Return (X, Y) of the center of cell containing provided text 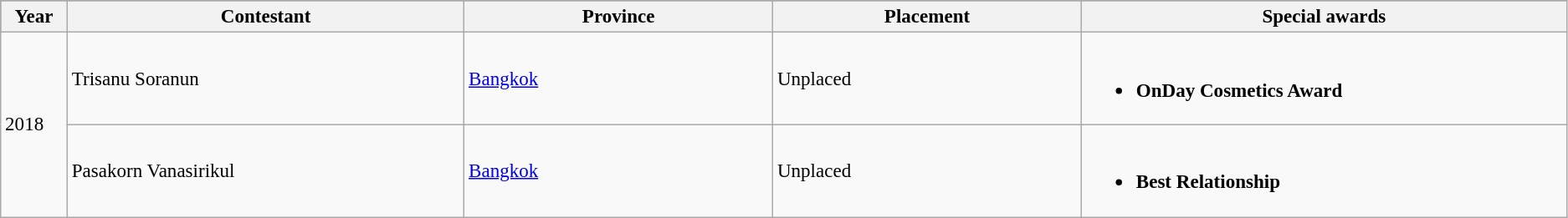
Trisanu Soranun (265, 79)
OnDay Cosmetics Award (1324, 79)
Province (619, 17)
Year (34, 17)
Placement (927, 17)
2018 (34, 125)
Special awards (1324, 17)
Pasakorn Vanasirikul (265, 172)
Contestant (265, 17)
Best Relationship (1324, 172)
